Return the (X, Y) coordinate for the center point of the cell that contains the specified text.  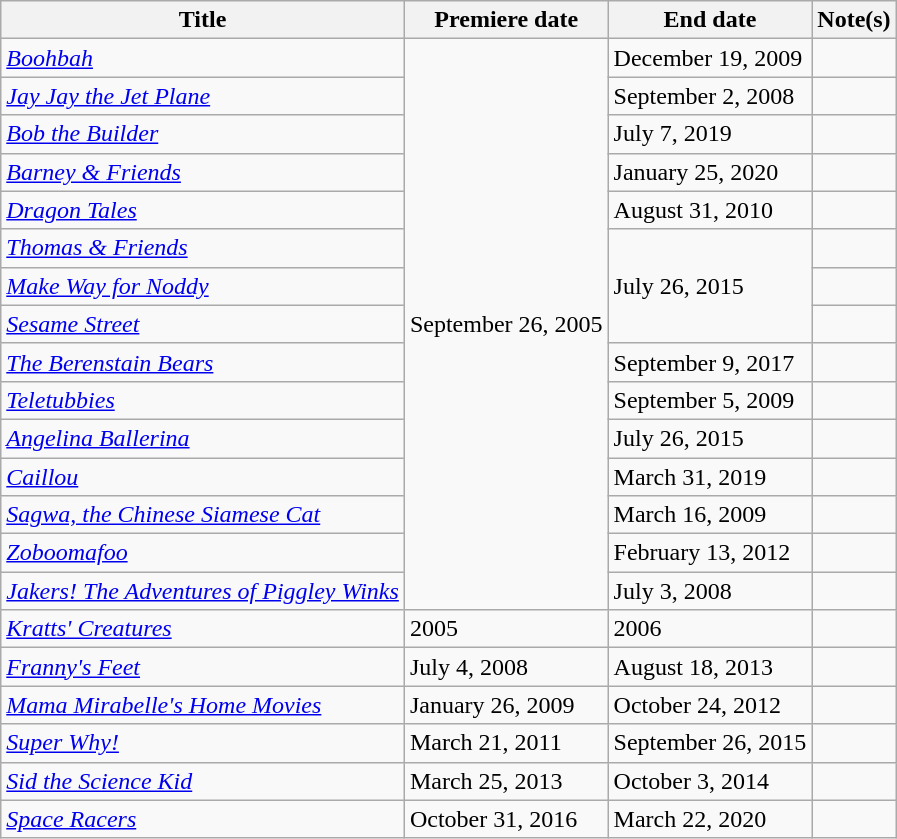
March 25, 2013 (506, 781)
Kratts' Creatures (203, 629)
September 26, 2015 (710, 743)
September 26, 2005 (506, 324)
Mama Mirabelle's Home Movies (203, 705)
March 16, 2009 (710, 515)
January 26, 2009 (506, 705)
Thomas & Friends (203, 248)
August 18, 2013 (710, 667)
Barney & Friends (203, 172)
Dragon Tales (203, 210)
October 3, 2014 (710, 781)
Super Why! (203, 743)
September 2, 2008 (710, 96)
March 21, 2011 (506, 743)
Jakers! The Adventures of Piggley Winks (203, 591)
Franny's Feet (203, 667)
October 24, 2012 (710, 705)
End date (710, 20)
October 31, 2016 (506, 819)
July 3, 2008 (710, 591)
September 9, 2017 (710, 362)
February 13, 2012 (710, 553)
March 22, 2020 (710, 819)
July 7, 2019 (710, 134)
Zoboomafoo (203, 553)
Space Racers (203, 819)
Premiere date (506, 20)
Title (203, 20)
Caillou (203, 477)
Sesame Street (203, 324)
Sagwa, the Chinese Siamese Cat (203, 515)
2005 (506, 629)
Angelina Ballerina (203, 438)
Boohbah (203, 58)
January 25, 2020 (710, 172)
Bob the Builder (203, 134)
Note(s) (854, 20)
Make Way for Noddy (203, 286)
Teletubbies (203, 400)
December 19, 2009 (710, 58)
March 31, 2019 (710, 477)
September 5, 2009 (710, 400)
Jay Jay the Jet Plane (203, 96)
August 31, 2010 (710, 210)
2006 (710, 629)
Sid the Science Kid (203, 781)
July 4, 2008 (506, 667)
The Berenstain Bears (203, 362)
